Extract the (x, y) coordinate from the center of the cell holding the provided text.  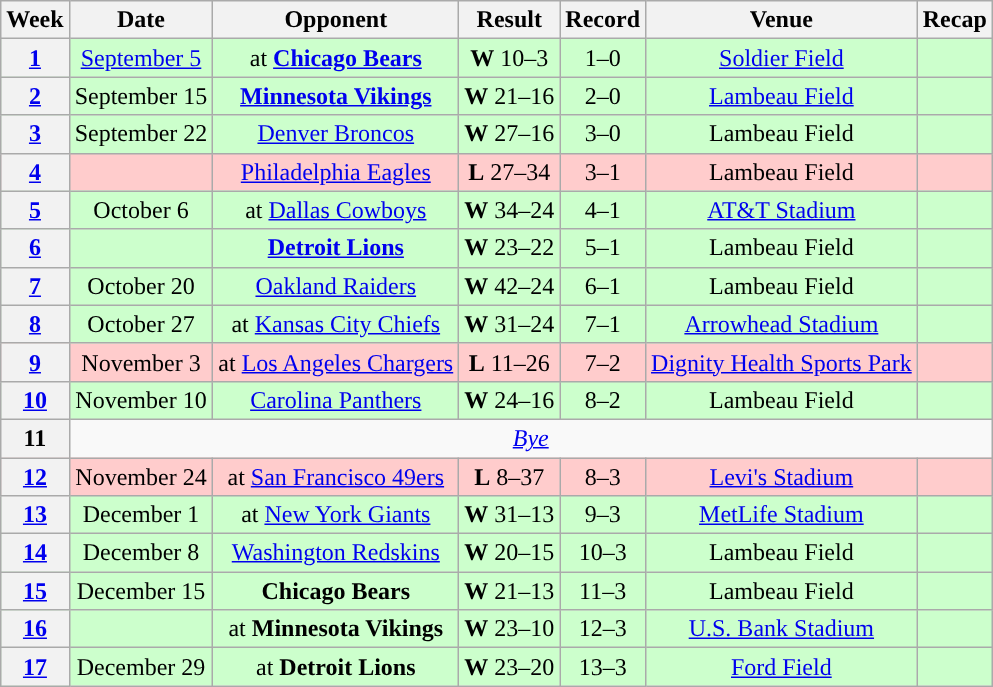
AT&T Stadium (782, 210)
13 (35, 515)
15 (35, 591)
W 21–16 (510, 96)
December 1 (141, 515)
W 24–16 (510, 400)
7–2 (603, 362)
Philadelphia Eagles (336, 172)
3–0 (603, 134)
Opponent (336, 20)
6 (35, 248)
12–3 (603, 629)
Ford Field (782, 667)
Date (141, 20)
October 27 (141, 324)
at Kansas City Chiefs (336, 324)
Carolina Panthers (336, 400)
1–0 (603, 58)
9 (35, 362)
Recap (954, 20)
L 8–37 (510, 477)
10 (35, 400)
W 21–13 (510, 591)
W 10–3 (510, 58)
L 11–26 (510, 362)
September 5 (141, 58)
14 (35, 553)
Venue (782, 20)
at Los Angeles Chargers (336, 362)
1 (35, 58)
10–3 (603, 553)
6–1 (603, 286)
MetLife Stadium (782, 515)
W 23–22 (510, 248)
8 (35, 324)
Chicago Bears (336, 591)
W 42–24 (510, 286)
November 24 (141, 477)
8–3 (603, 477)
October 6 (141, 210)
Washington Redskins (336, 553)
W 20–15 (510, 553)
Oakland Raiders (336, 286)
December 29 (141, 667)
11–3 (603, 591)
2–0 (603, 96)
W 31–13 (510, 515)
9–3 (603, 515)
Dignity Health Sports Park (782, 362)
4–1 (603, 210)
at New York Giants (336, 515)
Record (603, 20)
5–1 (603, 248)
Arrowhead Stadium (782, 324)
Week (35, 20)
U.S. Bank Stadium (782, 629)
5 (35, 210)
3 (35, 134)
4 (35, 172)
W 23–10 (510, 629)
Bye (530, 438)
September 15 (141, 96)
November 10 (141, 400)
8–2 (603, 400)
3–1 (603, 172)
October 20 (141, 286)
Denver Broncos (336, 134)
at Chicago Bears (336, 58)
W 31–24 (510, 324)
7–1 (603, 324)
at Detroit Lions (336, 667)
December 15 (141, 591)
Soldier Field (782, 58)
at Dallas Cowboys (336, 210)
11 (35, 438)
at Minnesota Vikings (336, 629)
at San Francisco 49ers (336, 477)
Detroit Lions (336, 248)
16 (35, 629)
W 34–24 (510, 210)
12 (35, 477)
17 (35, 667)
Minnesota Vikings (336, 96)
Result (510, 20)
13–3 (603, 667)
December 8 (141, 553)
W 27–16 (510, 134)
November 3 (141, 362)
September 22 (141, 134)
W 23–20 (510, 667)
2 (35, 96)
L 27–34 (510, 172)
7 (35, 286)
Levi's Stadium (782, 477)
